From the cell containing the given text, extract its center point as [x, y] coordinate. 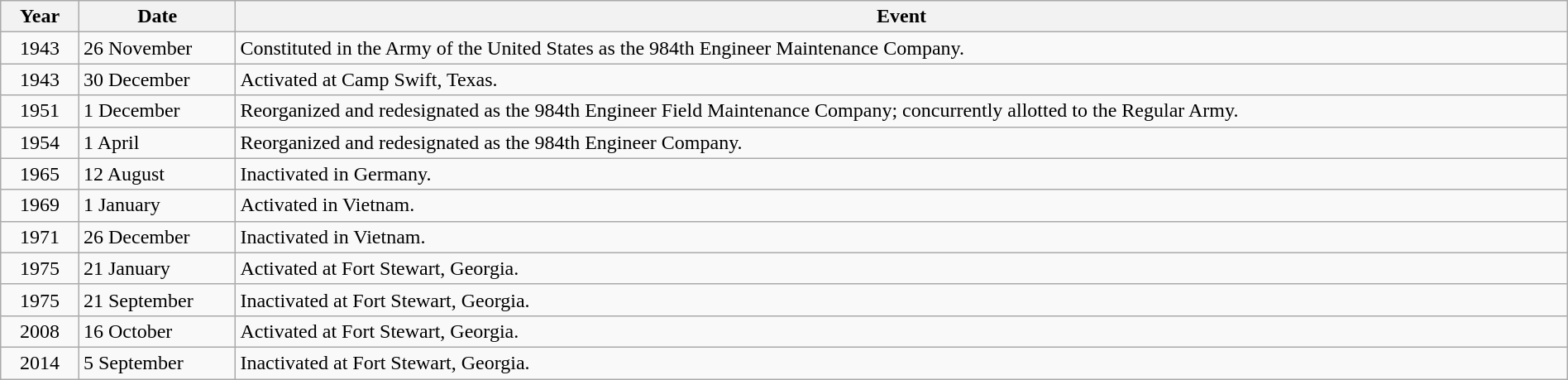
1954 [40, 142]
Date [157, 17]
16 October [157, 331]
1969 [40, 205]
Activated in Vietnam. [901, 205]
5 September [157, 363]
Activated at Camp Swift, Texas. [901, 79]
Reorganized and redesignated as the 984th Engineer Field Maintenance Company; concurrently allotted to the Regular Army. [901, 111]
26 November [157, 48]
Inactivated in Vietnam. [901, 237]
Event [901, 17]
Constituted in the Army of the United States as the 984th Engineer Maintenance Company. [901, 48]
1 December [157, 111]
26 December [157, 237]
1951 [40, 111]
Inactivated in Germany. [901, 174]
1 January [157, 205]
21 January [157, 268]
30 December [157, 79]
Year [40, 17]
12 August [157, 174]
2014 [40, 363]
21 September [157, 300]
Reorganized and redesignated as the 984th Engineer Company. [901, 142]
1971 [40, 237]
1 April [157, 142]
2008 [40, 331]
1965 [40, 174]
